Extract the (x, y) coordinate from the center of the cell holding the provided text.  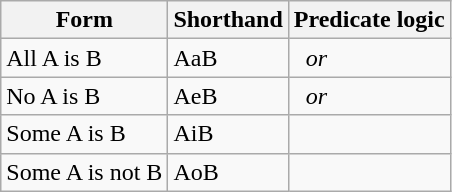
AaB (228, 58)
Some A is B (84, 134)
AoB (228, 172)
AeB (228, 96)
Some A is not B (84, 172)
Shorthand (228, 20)
Form (84, 20)
Predicate logic (369, 20)
All A is B (84, 58)
No A is B (84, 96)
AiB (228, 134)
